For the text-containing cell, return its midpoint in [X, Y] coordinate format. 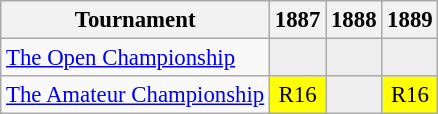
1888 [354, 20]
Tournament [136, 20]
The Open Championship [136, 58]
1889 [410, 20]
1887 [298, 20]
The Amateur Championship [136, 95]
